Pinpoint the cell where the given text exists, returning its [x, y] midpoint coordinate. 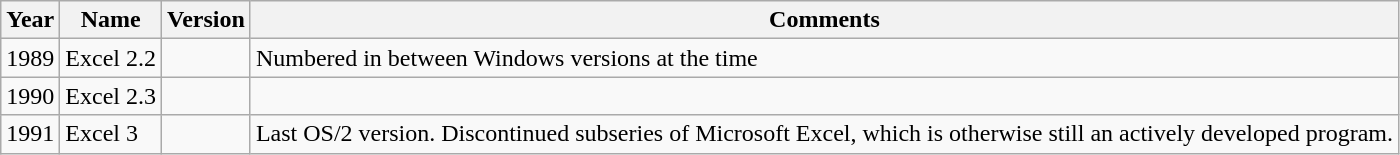
Excel 2.2 [111, 58]
1991 [30, 134]
Excel 2.3 [111, 96]
Comments [824, 20]
Version [206, 20]
Numbered in between Windows versions at the time [824, 58]
Last OS/2 version. Discontinued subseries of Microsoft Excel, which is otherwise still an actively developed program. [824, 134]
1989 [30, 58]
Excel 3 [111, 134]
1990 [30, 96]
Year [30, 20]
Name [111, 20]
